Determine the (X, Y) coordinate at the center of the cell enclosing the given text.  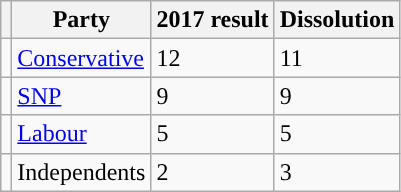
Dissolution (337, 20)
11 (337, 58)
Party (82, 20)
Conservative (82, 58)
2 (212, 172)
3 (337, 172)
Independents (82, 172)
Labour (82, 134)
2017 result (212, 20)
12 (212, 58)
SNP (82, 96)
